From the cell containing the given text, extract its center point as (X, Y) coordinate. 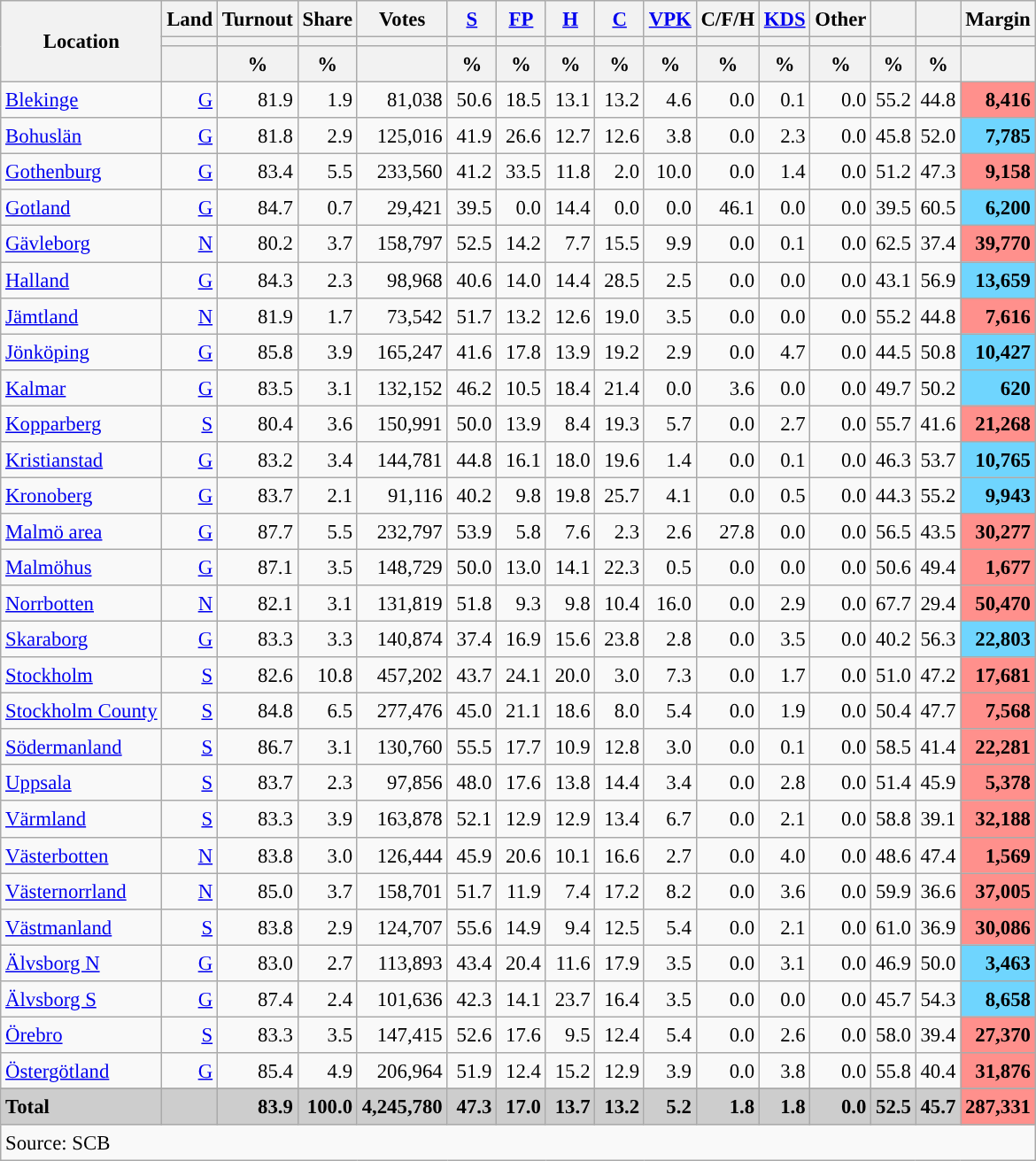
39.1 (938, 820)
Örebro (81, 1034)
7,785 (999, 136)
36.6 (938, 891)
12.5 (620, 926)
19.2 (620, 352)
81,038 (402, 101)
2.4 (328, 999)
25.7 (620, 496)
87.7 (257, 531)
Malmöhus (81, 567)
165,247 (402, 352)
150,991 (402, 423)
6,200 (999, 207)
27.8 (728, 531)
10.4 (620, 604)
140,874 (402, 639)
9.9 (669, 244)
Kalmar (81, 388)
124,707 (402, 926)
52.0 (938, 136)
36.9 (938, 926)
Västerbotten (81, 855)
29,421 (402, 207)
163,878 (402, 820)
6.5 (328, 712)
84.3 (257, 280)
83.9 (257, 1107)
1,677 (999, 567)
33.5 (522, 172)
14.0 (522, 280)
84.7 (257, 207)
11.6 (570, 964)
51.4 (893, 783)
5.7 (669, 423)
5,378 (999, 783)
18.5 (522, 101)
86.7 (257, 747)
Kristianstad (81, 461)
10.0 (669, 172)
3.3 (328, 639)
113,893 (402, 964)
23.8 (620, 639)
5.2 (669, 1107)
51.8 (472, 604)
83.0 (257, 964)
8,658 (999, 999)
H (570, 19)
131,819 (402, 604)
Turnout (257, 19)
29.4 (938, 604)
4.0 (785, 855)
58.5 (893, 747)
Blekinge (81, 101)
Other (841, 19)
53.9 (472, 531)
55.7 (893, 423)
Älvsborg S (81, 999)
46.3 (893, 461)
Location (81, 42)
3,463 (999, 964)
73,542 (402, 315)
1,569 (999, 855)
40.4 (938, 1072)
7.3 (669, 675)
19.6 (620, 461)
85.4 (257, 1072)
158,701 (402, 891)
8.2 (669, 891)
4.9 (328, 1072)
C/F/H (728, 19)
Östergötland (81, 1072)
Kronoberg (81, 496)
83.5 (257, 388)
41.2 (472, 172)
48.0 (472, 783)
49.7 (893, 388)
44.3 (893, 496)
45.0 (472, 712)
19.8 (570, 496)
52.1 (472, 820)
13.8 (570, 783)
KDS (785, 19)
14.2 (522, 244)
7.6 (570, 531)
12.8 (620, 747)
82.6 (257, 675)
16.9 (522, 639)
206,964 (402, 1072)
17.0 (522, 1107)
C (620, 19)
56.5 (893, 531)
11.9 (522, 891)
9,158 (999, 172)
43.5 (938, 531)
Södermanland (81, 747)
50.4 (893, 712)
15.5 (620, 244)
55.8 (893, 1072)
Norrbotten (81, 604)
16.6 (620, 855)
40.6 (472, 280)
Land (189, 19)
98,968 (402, 280)
10.1 (570, 855)
56.3 (938, 639)
31,876 (999, 1072)
56.9 (938, 280)
21.1 (522, 712)
19.3 (620, 423)
Gothenburg (81, 172)
8,416 (999, 101)
28.5 (620, 280)
22.3 (620, 567)
Västmanland (81, 926)
50.2 (938, 388)
80.4 (257, 423)
46.2 (472, 388)
9.4 (570, 926)
83.2 (257, 461)
22,803 (999, 639)
67.7 (893, 604)
47.7 (938, 712)
52.6 (472, 1034)
17.9 (620, 964)
4.6 (669, 101)
4,245,780 (402, 1107)
10,427 (999, 352)
18.4 (570, 388)
13.1 (570, 101)
Gävleborg (81, 244)
17.8 (522, 352)
62.5 (893, 244)
2.0 (620, 172)
125,016 (402, 136)
59.9 (893, 891)
42.3 (472, 999)
158,797 (402, 244)
Älvsborg N (81, 964)
55.5 (472, 747)
17,681 (999, 675)
16.0 (669, 604)
233,560 (402, 172)
Source: SCB (519, 1142)
13.7 (570, 1107)
58.8 (893, 820)
13.0 (522, 567)
Stockholm (81, 675)
11.8 (570, 172)
43.1 (893, 280)
49.4 (938, 567)
48.6 (893, 855)
0.7 (328, 207)
46.1 (728, 207)
Jönköping (81, 352)
47.2 (938, 675)
15.2 (570, 1072)
Kopparberg (81, 423)
83.4 (257, 172)
20.0 (570, 675)
Värmland (81, 820)
10.8 (328, 675)
Share (328, 19)
30,277 (999, 531)
18.6 (570, 712)
9,943 (999, 496)
30,086 (999, 926)
41.9 (472, 136)
Jämtland (81, 315)
85.0 (257, 891)
26.6 (522, 136)
17.7 (522, 747)
16.1 (522, 461)
47.4 (938, 855)
7.4 (570, 891)
20.6 (522, 855)
50,470 (999, 604)
148,729 (402, 567)
287,331 (999, 1107)
8.4 (570, 423)
82.1 (257, 604)
43.7 (472, 675)
Västernorrland (81, 891)
8.0 (620, 712)
45.8 (893, 136)
61.0 (893, 926)
457,202 (402, 675)
10,765 (999, 461)
277,476 (402, 712)
VPK (669, 19)
12.7 (570, 136)
13.4 (620, 820)
27,370 (999, 1034)
100.0 (328, 1107)
7,568 (999, 712)
16.4 (620, 999)
4.7 (785, 352)
Gotland (81, 207)
FP (522, 19)
43.4 (472, 964)
Halland (81, 280)
19.0 (620, 315)
14.9 (522, 926)
126,444 (402, 855)
51.2 (893, 172)
87.1 (257, 567)
81.8 (257, 136)
51.0 (893, 675)
85.8 (257, 352)
97,856 (402, 783)
15.6 (570, 639)
13,659 (999, 280)
130,760 (402, 747)
23.7 (570, 999)
84.8 (257, 712)
7.7 (570, 244)
22,281 (999, 747)
80.2 (257, 244)
620 (999, 388)
Stockholm County (81, 712)
7,616 (999, 315)
39,770 (999, 244)
32,188 (999, 820)
132,152 (402, 388)
144,781 (402, 461)
10.5 (522, 388)
91,116 (402, 496)
54.3 (938, 999)
10.9 (570, 747)
53.7 (938, 461)
232,797 (402, 531)
Bohuslän (81, 136)
17.2 (620, 891)
21.4 (620, 388)
Malmö area (81, 531)
Total (81, 1107)
21,268 (999, 423)
58.0 (893, 1034)
Uppsala (81, 783)
37,005 (999, 891)
Votes (402, 19)
24.1 (522, 675)
41.4 (938, 747)
Skaraborg (81, 639)
5.8 (522, 531)
147,415 (402, 1034)
6.7 (669, 820)
18.0 (570, 461)
60.5 (938, 207)
101,636 (402, 999)
20.4 (522, 964)
9.3 (522, 604)
46.9 (893, 964)
Margin (999, 19)
87.4 (257, 999)
2.5 (669, 280)
44.5 (893, 352)
50.8 (938, 352)
51.9 (472, 1072)
55.6 (472, 926)
4.1 (669, 496)
9.5 (570, 1034)
39.4 (938, 1034)
